From the cell containing the given text, extract its center point as [X, Y] coordinate. 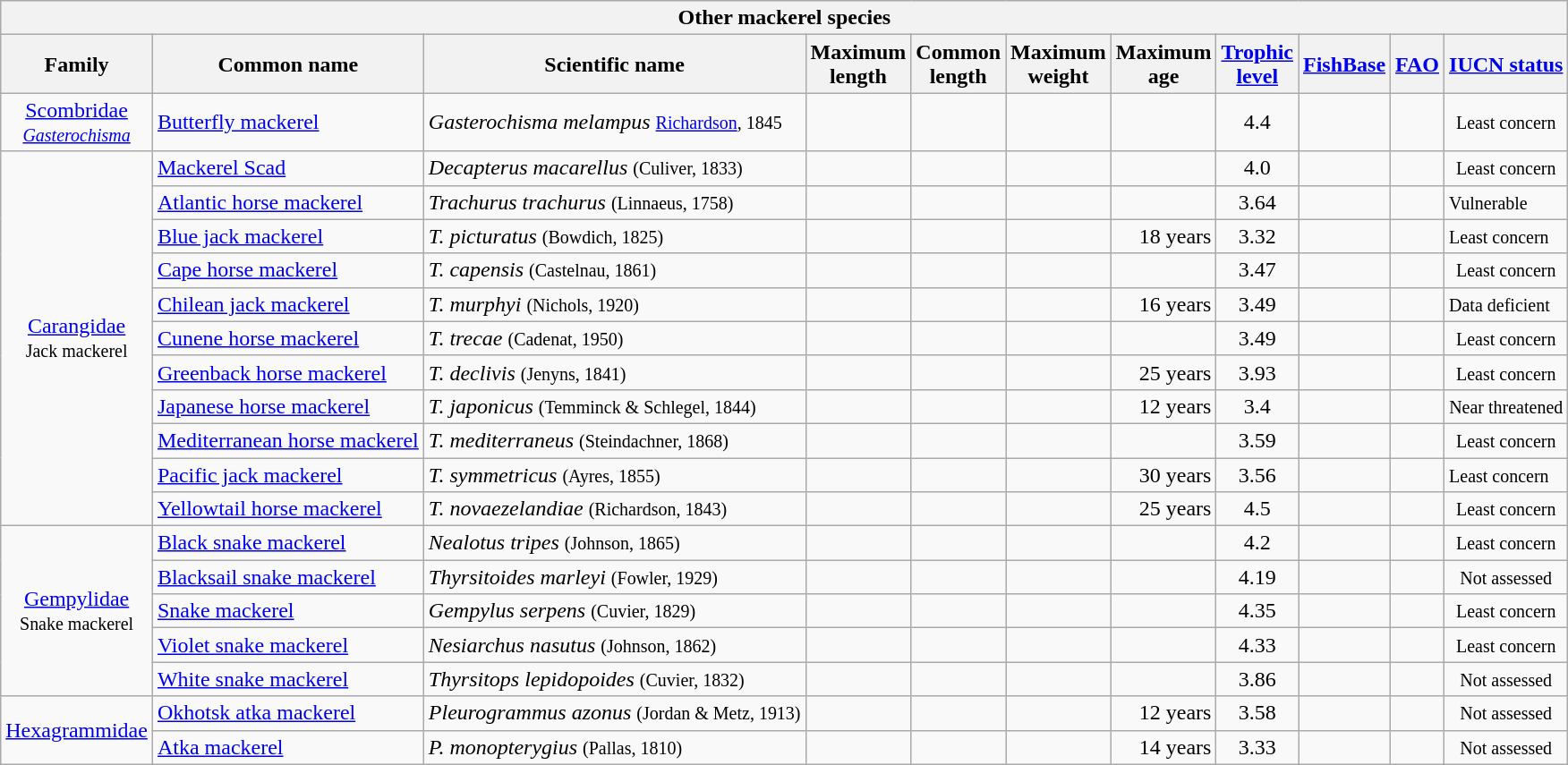
T. mediterraneus (Steindachner, 1868) [614, 440]
T. novaezelandiae (Richardson, 1843) [614, 509]
Vulnerable [1506, 202]
14 years [1163, 747]
T. symmetricus (Ayres, 1855) [614, 475]
4.33 [1257, 645]
Maximumweight [1059, 64]
4.2 [1257, 543]
FishBase [1344, 64]
IUCN status [1506, 64]
Atka mackerel [288, 747]
Yellowtail horse mackerel [288, 509]
3.33 [1257, 747]
T. murphyi (Nichols, 1920) [614, 304]
3.56 [1257, 475]
CarangidaeJack mackerel [77, 338]
4.4 [1257, 122]
Family [77, 64]
Mediterranean horse mackerel [288, 440]
Maximumlength [858, 64]
Scientific name [614, 64]
T. capensis (Castelnau, 1861) [614, 270]
Nealotus tripes (Johnson, 1865) [614, 543]
3.32 [1257, 236]
Commonlength [959, 64]
3.86 [1257, 679]
Violet snake mackerel [288, 645]
Mackerel Scad [288, 168]
Trachurus trachurus (Linnaeus, 1758) [614, 202]
Decapterus macarellus (Culiver, 1833) [614, 168]
Data deficient [1506, 304]
Near threatened [1506, 406]
P. monopterygius (Pallas, 1810) [614, 747]
Common name [288, 64]
Blacksail snake mackerel [288, 577]
Chilean jack mackerel [288, 304]
3.47 [1257, 270]
4.19 [1257, 577]
Okhotsk atka mackerel [288, 713]
GempylidaeSnake mackerel [77, 611]
Thyrsitoides marleyi (Fowler, 1929) [614, 577]
T. trecae (Cadenat, 1950) [614, 338]
Gempylus serpens (Cuvier, 1829) [614, 611]
Cunene horse mackerel [288, 338]
30 years [1163, 475]
Pacific jack mackerel [288, 475]
Hexagrammidae [77, 730]
4.0 [1257, 168]
Other mackerel species [784, 18]
Snake mackerel [288, 611]
Gasterochisma melampus Richardson, 1845 [614, 122]
Nesiarchus nasutus (Johnson, 1862) [614, 645]
Cape horse mackerel [288, 270]
3.59 [1257, 440]
White snake mackerel [288, 679]
Thyrsitops lepidopoides (Cuvier, 1832) [614, 679]
Trophiclevel [1257, 64]
FAO [1418, 64]
4.5 [1257, 509]
3.4 [1257, 406]
4.35 [1257, 611]
Atlantic horse mackerel [288, 202]
Japanese horse mackerel [288, 406]
ScombridaeGasterochisma [77, 122]
T. picturatus (Bowdich, 1825) [614, 236]
Maximumage [1163, 64]
3.58 [1257, 713]
T. japonicus (Temminck & Schlegel, 1844) [614, 406]
Butterfly mackerel [288, 122]
16 years [1163, 304]
Greenback horse mackerel [288, 372]
Blue jack mackerel [288, 236]
Pleurogrammus azonus (Jordan & Metz, 1913) [614, 713]
3.93 [1257, 372]
T. declivis (Jenyns, 1841) [614, 372]
3.64 [1257, 202]
18 years [1163, 236]
Black snake mackerel [288, 543]
